Find where the given text appears and provide that cell's center as (X, Y) coordinate. 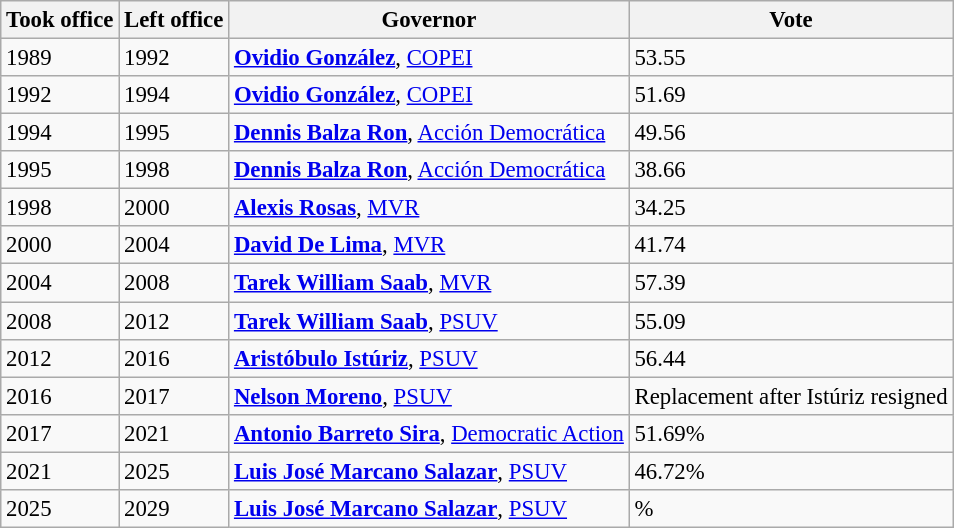
Nelson Moreno, PSUV (430, 396)
Tarek William Saab, PSUV (430, 321)
Governor (430, 20)
51.69 (791, 95)
Left office (174, 20)
Replacement after Istúriz resigned (791, 396)
Took office (60, 20)
41.74 (791, 245)
34.25 (791, 208)
David De Lima, MVR (430, 245)
% (791, 509)
Alexis Rosas, MVR (430, 208)
51.69% (791, 433)
Vote (791, 20)
55.09 (791, 321)
38.66 (791, 170)
53.55 (791, 58)
49.56 (791, 133)
Antonio Barreto Sira, Democratic Action (430, 433)
1989 (60, 58)
57.39 (791, 283)
Aristóbulo Istúriz, PSUV (430, 358)
Tarek William Saab, MVR (430, 283)
2029 (174, 509)
56.44 (791, 358)
46.72% (791, 471)
